Output the (X, Y) coordinate of the center of the cell containing the given text.  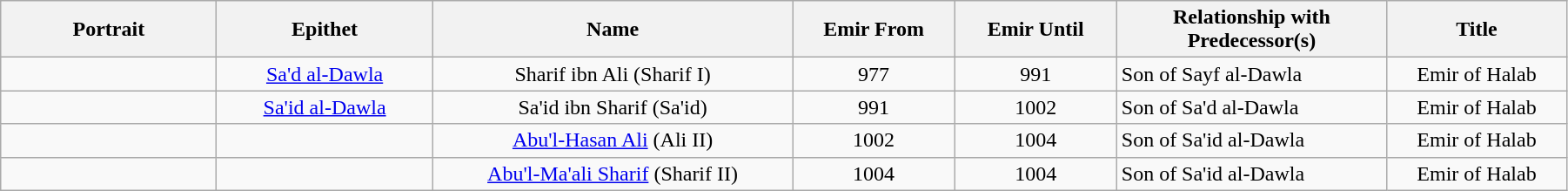
Sa'id al-Dawla (325, 107)
Sa'd al-Dawla (325, 74)
Sharif ibn Ali (Sharif I) (613, 74)
Abu'l-Hasan Ali (Ali II) (613, 140)
Abu'l-Ma'ali Sharif (Sharif II) (613, 174)
Title (1478, 30)
977 (874, 74)
Sa'id ibn Sharif (Sa'id) (613, 107)
Son of Sayf al-Dawla (1251, 74)
Name (613, 30)
Emir Until (1035, 30)
Epithet (325, 30)
Relationship with Predecessor(s) (1251, 30)
Son of Sa'd al-Dawla (1251, 107)
Emir From (874, 30)
Portrait (109, 30)
